Provide the [X, Y] coordinate of the cell's center where the given text is located.  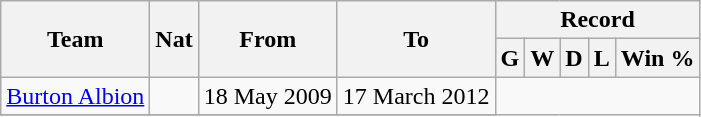
Win % [658, 58]
Record [598, 20]
Nat [174, 39]
D [574, 58]
W [542, 58]
From [268, 39]
Burton Albion [76, 96]
18 May 2009 [268, 96]
Team [76, 39]
17 March 2012 [416, 96]
L [602, 58]
To [416, 39]
G [510, 58]
